For the text-containing cell, return its midpoint in [x, y] coordinate format. 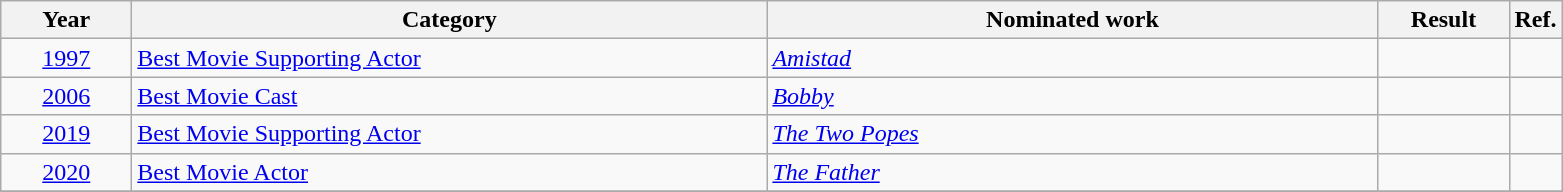
The Two Popes [1072, 134]
Year [66, 20]
Nominated work [1072, 20]
The Father [1072, 172]
2019 [66, 134]
1997 [66, 58]
Category [450, 20]
2020 [66, 172]
Ref. [1536, 20]
Best Movie Actor [450, 172]
Best Movie Cast [450, 96]
Amistad [1072, 58]
2006 [66, 96]
Bobby [1072, 96]
Result [1444, 20]
